Identify which cell holds the provided text, then report its (X, Y) central coordinate. 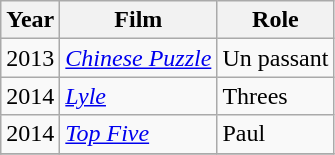
Chinese Puzzle (138, 58)
Threes (276, 96)
2013 (30, 58)
Lyle (138, 96)
Un passant (276, 58)
Role (276, 20)
Top Five (138, 134)
Year (30, 20)
Film (138, 20)
Paul (276, 134)
